Pinpoint the cell where the given text exists, returning its (x, y) midpoint coordinate. 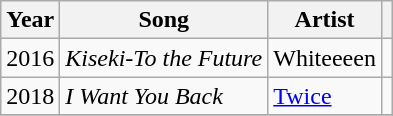
Kiseki-To the Future (164, 58)
Twice (325, 96)
Artist (325, 20)
Whiteeeen (325, 58)
Year (30, 20)
I Want You Back (164, 96)
2018 (30, 96)
Song (164, 20)
2016 (30, 58)
